From the cell containing the given text, extract its center point as [X, Y] coordinate. 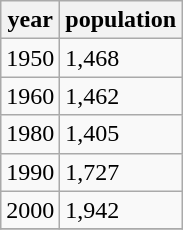
1,727 [121, 172]
1980 [30, 134]
1990 [30, 172]
1,468 [121, 58]
1950 [30, 58]
1,462 [121, 96]
2000 [30, 210]
population [121, 20]
1960 [30, 96]
1,405 [121, 134]
1,942 [121, 210]
year [30, 20]
